For the text-containing cell, return its midpoint in [X, Y] coordinate format. 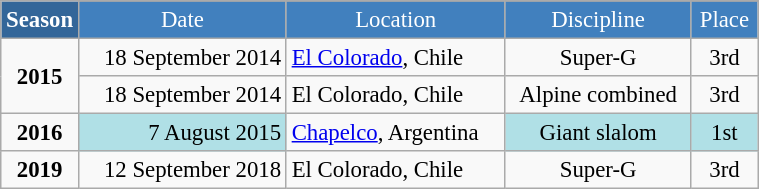
Location [396, 20]
Discipline [598, 20]
Chapelco, Argentina [396, 133]
Place [724, 20]
2015 [40, 76]
Alpine combined [598, 95]
12 September 2018 [182, 170]
7 August 2015 [182, 133]
2016 [40, 133]
Giant slalom [598, 133]
1st [724, 133]
Date [182, 20]
2019 [40, 170]
Season [40, 20]
